Output the (X, Y) coordinate of the center of the cell containing the given text.  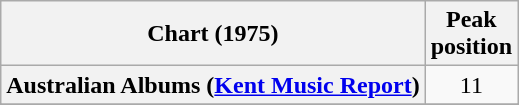
Chart (1975) (213, 34)
Peakposition (471, 34)
11 (471, 85)
Australian Albums (Kent Music Report) (213, 85)
